Provide the (x, y) coordinate of the cell's center where the given text is located.  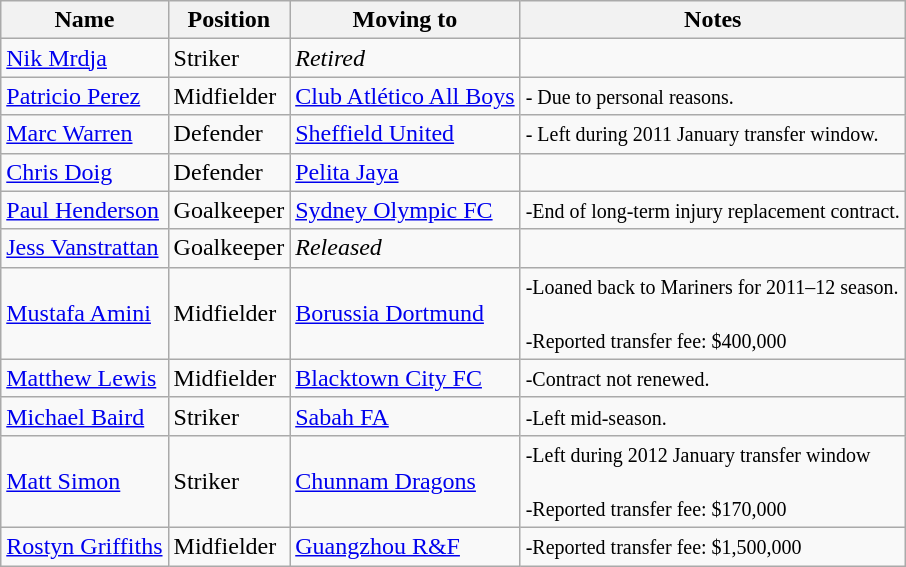
-Loaned back to Mariners for 2011–12 season.-Reported transfer fee: $400,000 (712, 313)
Notes (712, 20)
Club Atlético All Boys (405, 96)
Matthew Lewis (84, 378)
-Contract not renewed. (712, 378)
Retired (405, 58)
Jess Vanstrattan (84, 248)
-Left mid-season. (712, 416)
Sabah FA (405, 416)
Position (229, 20)
- Due to personal reasons. (712, 96)
Borussia Dortmund (405, 313)
Marc Warren (84, 134)
Pelita Jaya (405, 172)
Released (405, 248)
Sheffield United (405, 134)
Blacktown City FC (405, 378)
Chunnam Dragons (405, 481)
Patricio Perez (84, 96)
Moving to (405, 20)
-Reported transfer fee: $1,500,000 (712, 546)
Nik Mrdja (84, 58)
Name (84, 20)
Matt Simon (84, 481)
- Left during 2011 January transfer window. (712, 134)
-End of long-term injury replacement contract. (712, 210)
Mustafa Amini (84, 313)
Guangzhou R&F (405, 546)
Michael Baird (84, 416)
Sydney Olympic FC (405, 210)
Rostyn Griffiths (84, 546)
-Left during 2012 January transfer window-Reported transfer fee: $170,000 (712, 481)
Paul Henderson (84, 210)
Chris Doig (84, 172)
